Identify which cell holds the provided text, then report its (X, Y) central coordinate. 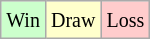
Loss (126, 20)
Win (24, 20)
Draw (72, 20)
